Return (x, y) of the center of cell containing provided text 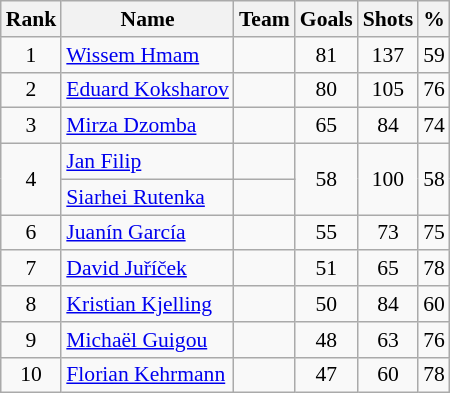
51 (326, 269)
48 (326, 340)
Name (148, 19)
Rank (32, 19)
137 (388, 55)
Team (264, 19)
63 (388, 340)
Juanín García (148, 233)
Jan Filip (148, 162)
105 (388, 90)
50 (326, 304)
55 (326, 233)
10 (32, 375)
59 (434, 55)
Eduard Koksharov (148, 90)
74 (434, 126)
47 (326, 375)
Siarhei Rutenka (148, 197)
Kristian Kjelling (148, 304)
80 (326, 90)
8 (32, 304)
9 (32, 340)
81 (326, 55)
% (434, 19)
6 (32, 233)
2 (32, 90)
Michaël Guigou (148, 340)
4 (32, 180)
1 (32, 55)
7 (32, 269)
Mirza Dzomba (148, 126)
David Juříček (148, 269)
75 (434, 233)
3 (32, 126)
Goals (326, 19)
Florian Kehrmann (148, 375)
Shots (388, 19)
73 (388, 233)
100 (388, 180)
Wissem Hmam (148, 55)
